Extract the [X, Y] coordinate from the center of the cell holding the provided text.  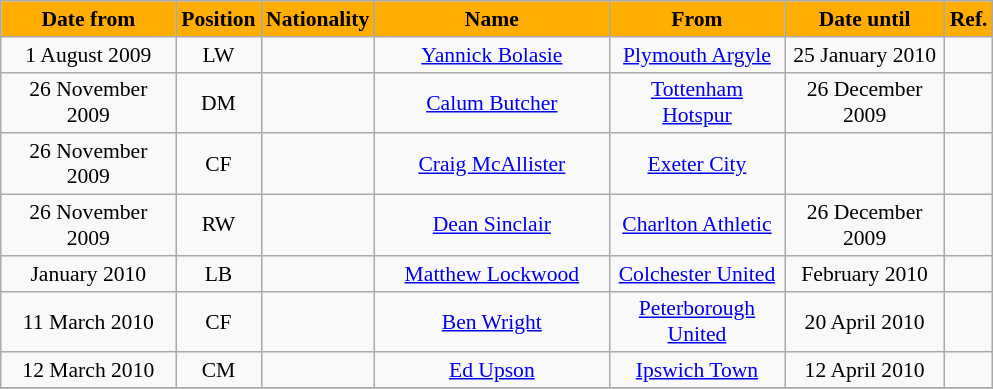
Date until [865, 19]
Peterborough United [696, 322]
LW [218, 55]
Yannick Bolasie [492, 55]
Position [218, 19]
From [696, 19]
12 March 2010 [88, 371]
Colchester United [696, 274]
Ben Wright [492, 322]
Date from [88, 19]
11 March 2010 [88, 322]
Dean Sinclair [492, 226]
RW [218, 226]
Name [492, 19]
CM [218, 371]
LB [218, 274]
Ref. [969, 19]
January 2010 [88, 274]
Charlton Athletic [696, 226]
12 April 2010 [865, 371]
Matthew Lockwood [492, 274]
Exeter City [696, 164]
Plymouth Argyle [696, 55]
20 April 2010 [865, 322]
25 January 2010 [865, 55]
DM [218, 102]
Ed Upson [492, 371]
1 August 2009 [88, 55]
Craig McAllister [492, 164]
Nationality [318, 19]
Calum Butcher [492, 102]
February 2010 [865, 274]
Ipswich Town [696, 371]
Tottenham Hotspur [696, 102]
